For the text-containing cell, return its midpoint in (x, y) coordinate format. 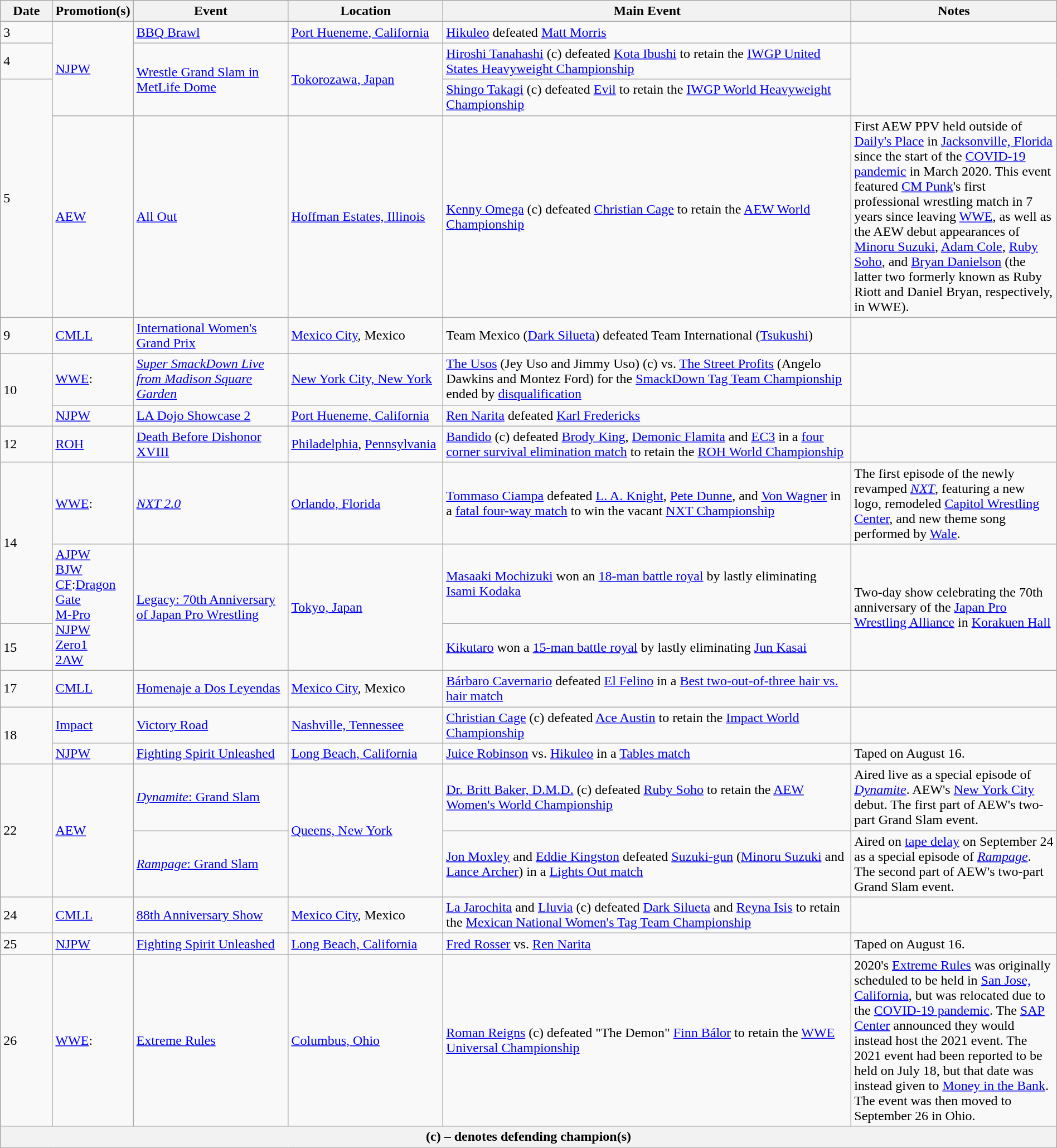
Hiroshi Tanahashi (c) defeated Kota Ibushi to retain the IWGP United States Heavyweight Championship (647, 61)
Team Mexico (Dark Silueta) defeated Team International (Tsukushi) (647, 336)
Impact (93, 725)
Aired live as a special episode of Dynamite. AEW's New York City debut. The first part of AEW's two-part Grand Slam event. (954, 797)
5 (27, 198)
LA Dojo Showcase 2 (211, 415)
22 (27, 831)
25 (27, 944)
Promotion(s) (93, 11)
Roman Reigns (c) defeated "The Demon" Finn Bálor to retain the WWE Universal Championship (647, 1040)
18 (27, 736)
Dynamite: Grand Slam (211, 797)
24 (27, 916)
Notes (954, 11)
Nashville, Tennessee (366, 725)
The first episode of the newly revamped NXT, featuring a new logo, remodeled Capitol Wrestling Center, and new theme song performed by Wale. (954, 503)
AJPWBJWCF:Dragon GateM-ProNJPWZero12AW (93, 607)
17 (27, 688)
Event (211, 11)
Two-day show celebrating the 70th anniversary of the Japan Pro Wrestling Alliance in Korakuen Hall (954, 607)
Philadelphia, Pennsylvania (366, 444)
88th Anniversary Show (211, 916)
All Out (211, 216)
Hoffman Estates, Illinois (366, 216)
International Women's Grand Prix (211, 336)
Bárbaro Cavernario defeated El Felino in a Best two-out-of-three hair vs. hair match (647, 688)
Tommaso Ciampa defeated L. A. Knight, Pete Dunne, and Von Wagner in a fatal four-way match to win the vacant NXT Championship (647, 503)
Main Event (647, 11)
9 (27, 336)
La Jarochita and Lluvia (c) defeated Dark Silueta and Reyna Isis to retain the Mexican National Women's Tag Team Championship (647, 916)
Kenny Omega (c) defeated Christian Cage to retain the AEW World Championship (647, 216)
Wrestle Grand Slam in MetLife Dome (211, 79)
Shingo Takagi (c) defeated Evil to retain the IWGP World Heavyweight Championship (647, 97)
Aired on tape delay on September 24 as a special episode of Rampage. The second part of AEW's two-part Grand Slam event. (954, 864)
Jon Moxley and Eddie Kingston defeated Suzuki-gun (Minoru Suzuki and Lance Archer) in a Lights Out match (647, 864)
ROH (93, 444)
Super SmackDown Live from Madison Square Garden (211, 379)
Death Before Dishonor XVIII (211, 444)
3 (27, 32)
BBQ Brawl (211, 32)
Dr. Britt Baker, D.M.D. (c) defeated Ruby Soho to retain the AEW Women's World Championship (647, 797)
Tokyo, Japan (366, 607)
Bandido (c) defeated Brody King, Demonic Flamita and EC3 in a four corner survival elimination match to retain the ROH World Championship (647, 444)
Orlando, Florida (366, 503)
NXT 2.0 (211, 503)
Victory Road (211, 725)
Extreme Rules (211, 1040)
(c) – denotes defending champion(s) (528, 1137)
14 (27, 543)
Columbus, Ohio (366, 1040)
Tokorozawa, Japan (366, 79)
Christian Cage (c) defeated Ace Austin to retain the Impact World Championship (647, 725)
Location (366, 11)
10 (27, 390)
Juice Robinson vs. Hikuleo in a Tables match (647, 754)
New York City, New York (366, 379)
Legacy: 70th Anniversary of Japan Pro Wrestling (211, 607)
Date (27, 11)
26 (27, 1040)
Ren Narita defeated Karl Fredericks (647, 415)
Homenaje a Dos Leyendas (211, 688)
4 (27, 61)
12 (27, 444)
Queens, New York (366, 831)
15 (27, 647)
Rampage: Grand Slam (211, 864)
Kikutaro won a 15-man battle royal by lastly eliminating Jun Kasai (647, 647)
Masaaki Mochizuki won an 18-man battle royal by lastly eliminating Isami Kodaka (647, 583)
Hikuleo defeated Matt Morris (647, 32)
Fred Rosser vs. Ren Narita (647, 944)
